For the text-containing cell, return its midpoint in (x, y) coordinate format. 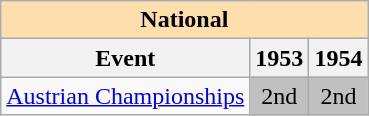
National (184, 20)
1953 (280, 58)
Event (126, 58)
Austrian Championships (126, 96)
1954 (338, 58)
